Capture the cell that displays the provided text and extract its (X, Y) central coordinate. 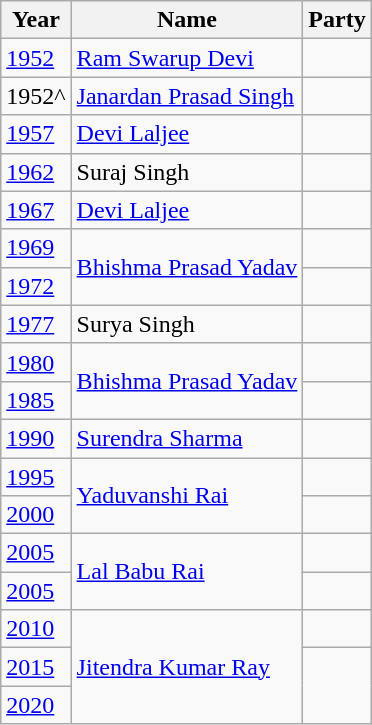
Janardan Prasad Singh (187, 96)
1957 (36, 134)
2010 (36, 629)
1980 (36, 362)
Ram Swarup Devi (187, 58)
1952^ (36, 96)
1995 (36, 477)
Year (36, 20)
1985 (36, 400)
Name (187, 20)
2015 (36, 667)
2000 (36, 515)
Surya Singh (187, 324)
1952 (36, 58)
1967 (36, 210)
Party (337, 20)
1969 (36, 248)
1962 (36, 172)
1972 (36, 286)
Jitendra Kumar Ray (187, 667)
2020 (36, 705)
1977 (36, 324)
Lal Babu Rai (187, 572)
Surendra Sharma (187, 438)
Suraj Singh (187, 172)
1990 (36, 438)
Yaduvanshi Rai (187, 496)
